From the cell containing the given text, extract its center point as (x, y) coordinate. 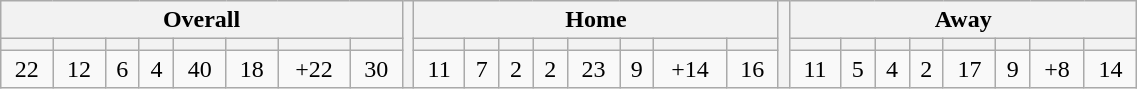
16 (752, 69)
5 (857, 69)
30 (376, 69)
7 (482, 69)
Home (596, 20)
17 (969, 69)
+14 (690, 69)
40 (200, 69)
Away (964, 20)
12 (79, 69)
22 (27, 69)
6 (122, 69)
Overall (202, 20)
14 (1110, 69)
18 (252, 69)
+22 (314, 69)
23 (593, 69)
+8 (1057, 69)
